Determine the [x, y] coordinate at the center of the cell enclosing the given text.  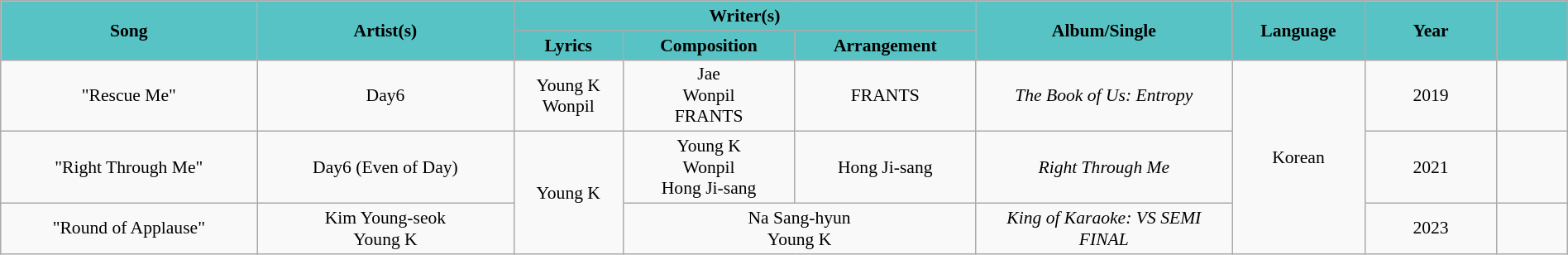
Writer(s) [744, 16]
Day6 (Even of Day) [385, 167]
2019 [1431, 96]
Young K [568, 193]
Album/Single [1104, 30]
JaeWonpilFRANTS [708, 96]
FRANTS [885, 96]
Hong Ji-sang [885, 167]
Na Sang-hyunYoung K [799, 229]
"Round of Applause" [129, 229]
Day6 [385, 96]
Young KWonpil [568, 96]
Arrangement [885, 45]
Artist(s) [385, 30]
Composition [708, 45]
2023 [1431, 229]
Korean [1298, 156]
Year [1431, 30]
King of Karaoke: VS SEMI FINAL [1104, 229]
The Book of Us: Entropy [1104, 96]
"Rescue Me" [129, 96]
Song [129, 30]
"Right Through Me" [129, 167]
2021 [1431, 167]
Language [1298, 30]
Lyrics [568, 45]
Right Through Me [1104, 167]
Young KWonpilHong Ji-sang [708, 167]
Kim Young-seokYoung K [385, 229]
